Pinpoint the cell where the given text exists, returning its (X, Y) midpoint coordinate. 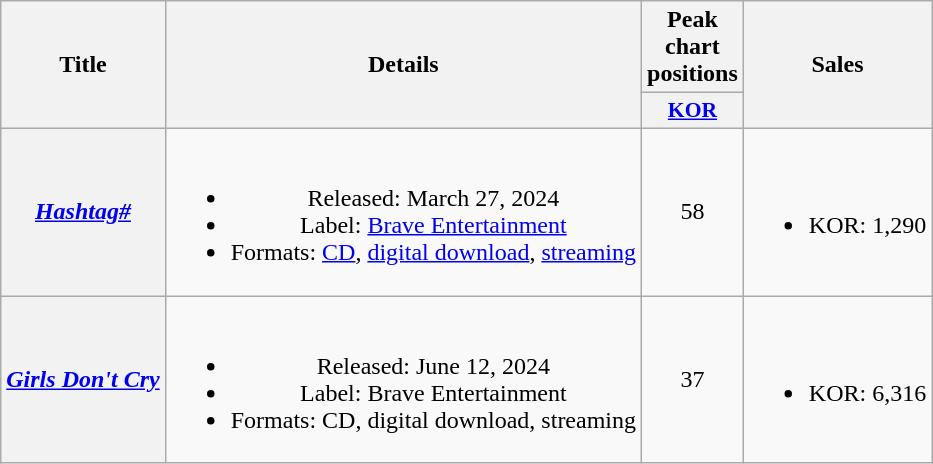
Girls Don't Cry (83, 380)
37 (693, 380)
Peak chartpositions (693, 47)
Released: March 27, 2024Label: Brave EntertainmentFormats: CD, digital download, streaming (403, 212)
Released: June 12, 2024Label: Brave EntertainmentFormats: CD, digital download, streaming (403, 380)
Sales (837, 65)
KOR: 6,316 (837, 380)
Title (83, 65)
Hashtag# (83, 212)
58 (693, 212)
KOR (693, 111)
KOR: 1,290 (837, 212)
Details (403, 65)
